Return the (x, y) coordinate for the center point of the cell that contains the specified text.  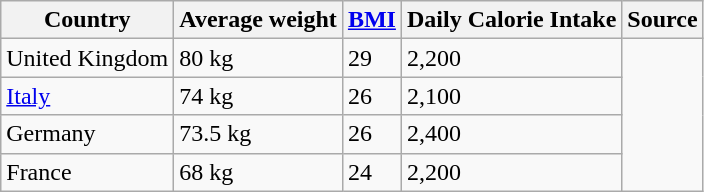
68 kg (258, 172)
80 kg (258, 58)
24 (372, 172)
Source (662, 20)
29 (372, 58)
Average weight (258, 20)
France (88, 172)
BMI (372, 20)
Daily Calorie Intake (511, 20)
Germany (88, 134)
73.5 kg (258, 134)
2,400 (511, 134)
74 kg (258, 96)
United Kingdom (88, 58)
Italy (88, 96)
2,100 (511, 96)
Country (88, 20)
